Locate the cell with the specified text and output its (X, Y) center coordinate. 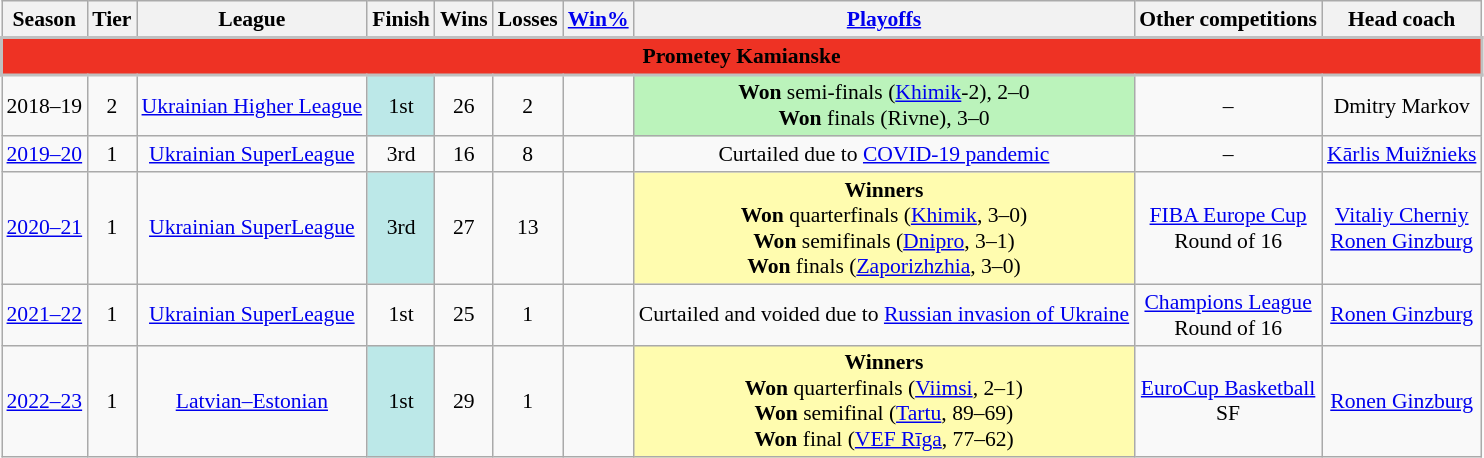
2021–22 (45, 314)
Latvian–Estonian (252, 401)
2019–20 (45, 155)
League (252, 19)
Vitaliy CherniyRonen Ginzburg (1402, 228)
EuroCup BasketballSF (1228, 401)
Losses (528, 19)
Curtailed and voided due to Russian invasion of Ukraine (884, 314)
Finish (401, 19)
25 (464, 314)
27 (464, 228)
29 (464, 401)
2018–19 (45, 106)
2020–21 (45, 228)
16 (464, 155)
WinnersWon quarterfinals (Khimik, 3–0)Won semifinals (Dnipro, 3–1)Won finals (Zaporizhzhia, 3–0) (884, 228)
Season (45, 19)
Wins (464, 19)
Dmitry Markov (1402, 106)
2022–23 (45, 401)
8 (528, 155)
Tier (112, 19)
Ukrainian Higher League (252, 106)
13 (528, 228)
Curtailed due to COVID-19 pandemic (884, 155)
FIBA Europe CupRound of 16 (1228, 228)
Champions LeagueRound of 16 (1228, 314)
Playoffs (884, 19)
Head coach (1402, 19)
26 (464, 106)
Other competitions (1228, 19)
Won semi-finals (Khimik-2), 2–0Won finals (Rivne), 3–0 (884, 106)
WinnersWon quarterfinals (Viimsi, 2–1)Won semifinal (Tartu, 89–69)Won final (VEF Rīga, 77–62) (884, 401)
Win% (598, 19)
Prometey Kamianske (742, 56)
Kārlis Muižnieks (1402, 155)
